Output the (x, y) coordinate of the center of the cell containing the given text.  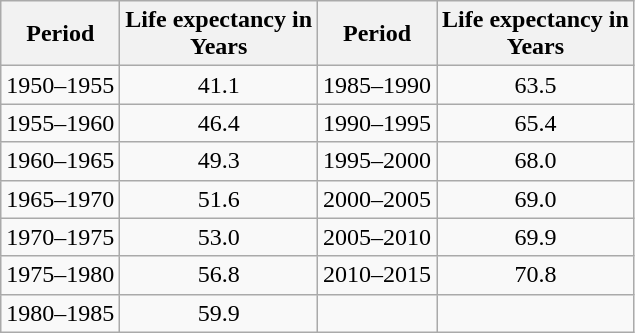
1990–1995 (378, 123)
1985–1990 (378, 85)
46.4 (219, 123)
1970–1975 (60, 237)
51.6 (219, 199)
70.8 (536, 275)
1975–1980 (60, 275)
1955–1960 (60, 123)
68.0 (536, 161)
41.1 (219, 85)
69.9 (536, 237)
1950–1955 (60, 85)
2000–2005 (378, 199)
1980–1985 (60, 313)
1960–1965 (60, 161)
56.8 (219, 275)
1995–2000 (378, 161)
65.4 (536, 123)
2010–2015 (378, 275)
53.0 (219, 237)
2005–2010 (378, 237)
59.9 (219, 313)
63.5 (536, 85)
69.0 (536, 199)
49.3 (219, 161)
1965–1970 (60, 199)
